Search for the cell housing the specified text and yield its [X, Y] center coordinate. 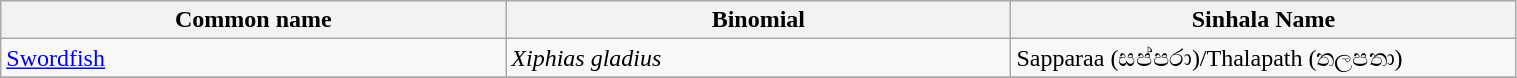
Sinhala Name [1264, 20]
Swordfish [254, 58]
Common name [254, 20]
Binomial [758, 20]
Xiphias gladius [758, 58]
Sapparaa (සප්පරා)/Thalapath (තලපතා) [1264, 58]
